Search for the cell housing the specified text and yield its (x, y) center coordinate. 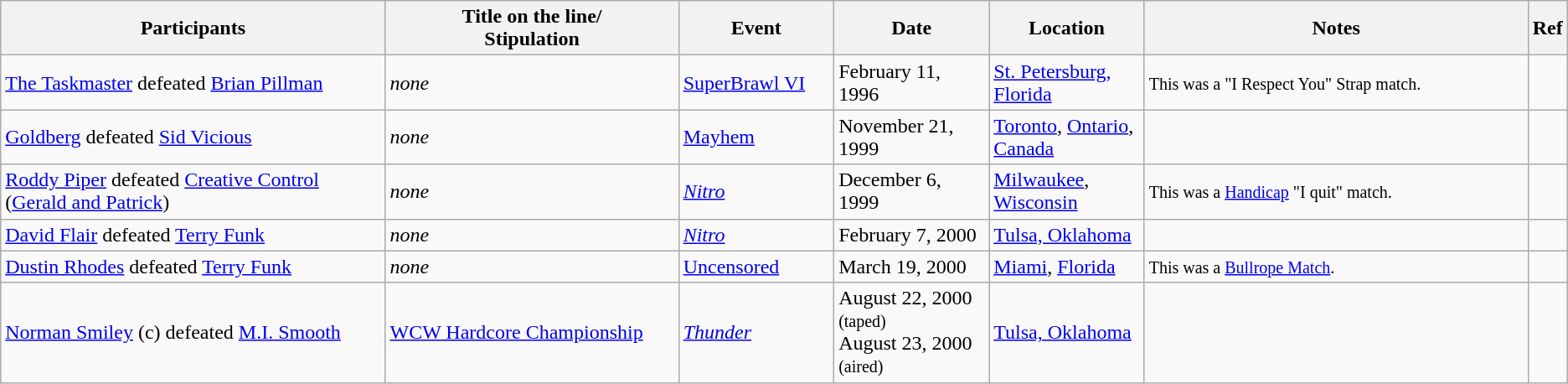
Miami, Florida (1067, 267)
This was a Bullrope Match. (1336, 267)
Dustin Rhodes defeated Terry Funk (193, 267)
Participants (193, 29)
Thunder (756, 332)
Event (756, 29)
Uncensored (756, 267)
This was a "I Respect You" Strap match. (1336, 82)
August 22, 2000 (taped)August 23, 2000 (aired) (911, 332)
Date (911, 29)
Goldberg defeated Sid Vicious (193, 138)
Norman Smiley (c) defeated M.I. Smooth (193, 332)
Notes (1336, 29)
St. Petersburg, Florida (1067, 82)
Mayhem (756, 138)
Title on the line/Stipulation (532, 29)
Milwaukee, Wisconsin (1067, 191)
WCW Hardcore Championship (532, 332)
SuperBrawl VI (756, 82)
Location (1067, 29)
February 11, 1996 (911, 82)
March 19, 2000 (911, 267)
Roddy Piper defeated Creative Control (Gerald and Patrick) (193, 191)
This was a Handicap "I quit" match. (1336, 191)
David Flair defeated Terry Funk (193, 235)
February 7, 2000 (911, 235)
December 6, 1999 (911, 191)
The Taskmaster defeated Brian Pillman (193, 82)
Toronto, Ontario, Canada (1067, 138)
November 21, 1999 (911, 138)
Ref (1548, 29)
